Detect which cell encompasses the target text, then output its (X, Y) center coordinate. 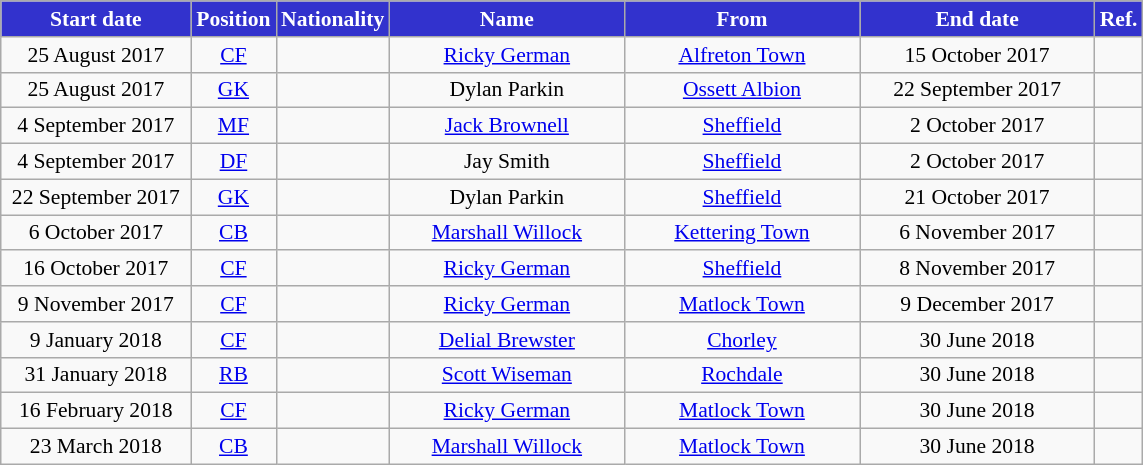
Ref. (1119, 19)
DF (234, 162)
6 November 2017 (978, 233)
Nationality (332, 19)
Chorley (742, 340)
Kettering Town (742, 233)
21 October 2017 (978, 197)
9 December 2017 (978, 304)
9 January 2018 (96, 340)
8 November 2017 (978, 269)
15 October 2017 (978, 55)
31 January 2018 (96, 375)
Start date (96, 19)
Ossett Albion (742, 90)
Alfreton Town (742, 55)
MF (234, 126)
Jack Brownell (506, 126)
Rochdale (742, 375)
RB (234, 375)
Scott Wiseman (506, 375)
9 November 2017 (96, 304)
Jay Smith (506, 162)
Delial Brewster (506, 340)
From (742, 19)
Position (234, 19)
16 February 2018 (96, 411)
16 October 2017 (96, 269)
6 October 2017 (96, 233)
End date (978, 19)
23 March 2018 (96, 447)
Name (506, 19)
